Return (x, y) of the center of cell containing provided text 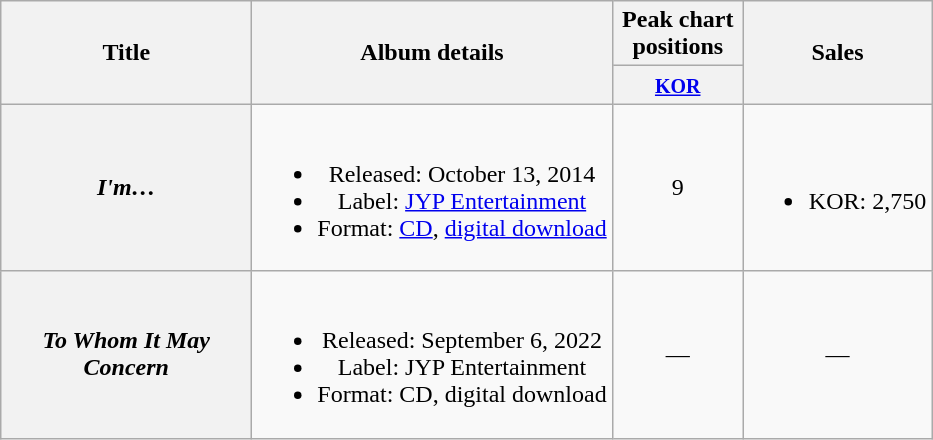
KOR: 2,750 (837, 188)
I'm… (126, 188)
Peak chart positions (678, 34)
Album details (432, 52)
To Whom It May Concern (126, 354)
Released: October 13, 2014Label: JYP EntertainmentFormat: CD, digital download (432, 188)
9 (678, 188)
Released: September 6, 2022Label: JYP EntertainmentFormat: CD, digital download (432, 354)
Title (126, 52)
KOR (678, 85)
Sales (837, 52)
